Pinpoint the cell where the given text exists, returning its [x, y] midpoint coordinate. 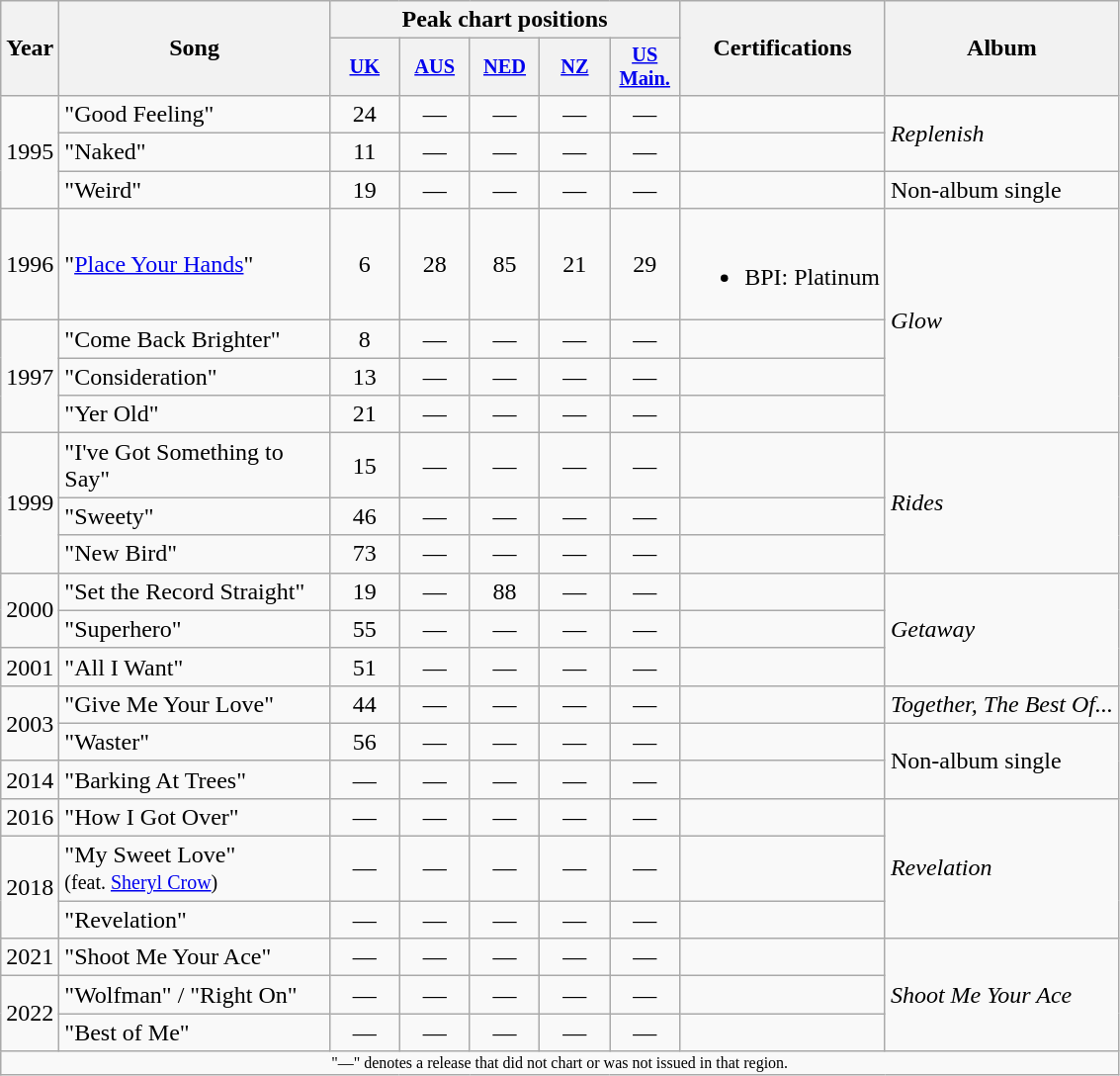
"Best of Me" [195, 1032]
Certifications [783, 48]
"Sweety" [195, 516]
"How I Got Over" [195, 817]
Revelation [1001, 868]
29 [645, 265]
UK [364, 67]
51 [364, 667]
NZ [575, 67]
Rides [1001, 502]
28 [435, 265]
Shoot Me Your Ace [1001, 995]
73 [364, 554]
"Yer Old" [195, 414]
"Good Feeling" [195, 114]
2001 [30, 667]
Album [1001, 48]
"Barking At Trees" [195, 779]
11 [364, 152]
"I've Got Something to Say" [195, 465]
2018 [30, 888]
"—" denotes a release that did not chart or was not issued in that region. [560, 1063]
"Shoot Me Your Ace" [195, 957]
2016 [30, 817]
"All I Want" [195, 667]
2014 [30, 779]
"Place Your Hands" [195, 265]
1999 [30, 502]
"Give Me Your Love" [195, 704]
1995 [30, 151]
"Come Back Brighter" [195, 339]
1996 [30, 265]
46 [364, 516]
"My Sweet Love"(feat. Sheryl Crow) [195, 868]
2022 [30, 1014]
13 [364, 377]
2021 [30, 957]
44 [364, 704]
AUS [435, 67]
"Weird" [195, 190]
Peak chart positions [504, 20]
"Naked" [195, 152]
6 [364, 265]
24 [364, 114]
"Waster" [195, 742]
55 [364, 629]
Together, The Best Of... [1001, 704]
1997 [30, 377]
"Consideration" [195, 377]
"Wolfman" / "Right On" [195, 995]
56 [364, 742]
"Revelation" [195, 920]
Replenish [1001, 133]
2003 [30, 723]
Glow [1001, 320]
BPI: Platinum [783, 265]
"Set the Record Straight" [195, 591]
8 [364, 339]
"New Bird" [195, 554]
USMain. [645, 67]
Getaway [1001, 629]
Year [30, 48]
NED [504, 67]
88 [504, 591]
Song [195, 48]
85 [504, 265]
15 [364, 465]
"Superhero" [195, 629]
2000 [30, 610]
